Return the [x, y] coordinate for the center point of the cell that contains the specified text.  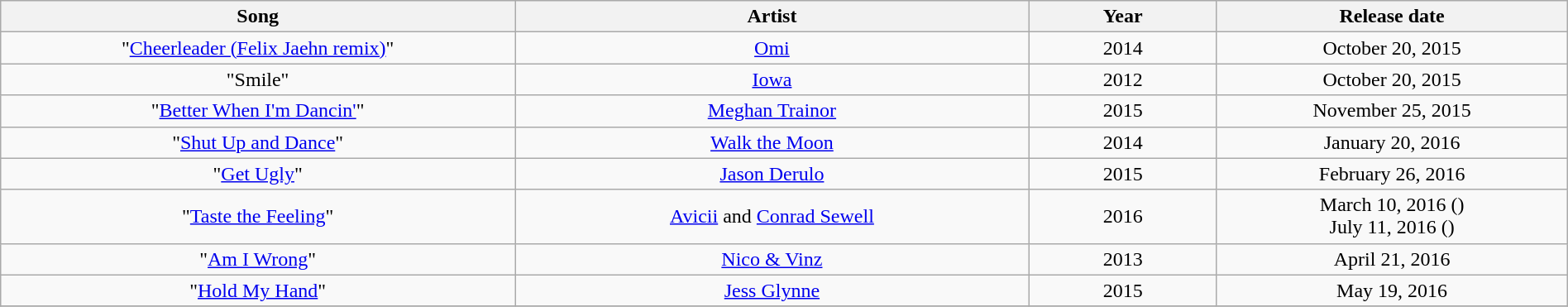
January 20, 2016 [1392, 142]
"Taste the Feeling" [258, 217]
Release date [1392, 17]
May 19, 2016 [1392, 290]
Artist [772, 17]
Meghan Trainor [772, 111]
2012 [1123, 79]
"Better When I'm Dancin'" [258, 111]
"Shut Up and Dance" [258, 142]
"Hold My Hand" [258, 290]
Avicii and Conrad Sewell [772, 217]
2016 [1123, 217]
November 25, 2015 [1392, 111]
Jess Glynne [772, 290]
"Am I Wrong" [258, 259]
Year [1123, 17]
Iowa [772, 79]
"Cheerleader (Felix Jaehn remix)" [258, 48]
"Smile" [258, 79]
2013 [1123, 259]
Nico & Vinz [772, 259]
Jason Derulo [772, 174]
"Get Ugly" [258, 174]
Walk the Moon [772, 142]
April 21, 2016 [1392, 259]
March 10, 2016 ()July 11, 2016 () [1392, 217]
Song [258, 17]
Omi [772, 48]
February 26, 2016 [1392, 174]
